Return the [x, y] coordinate for the center point of the cell that contains the specified text.  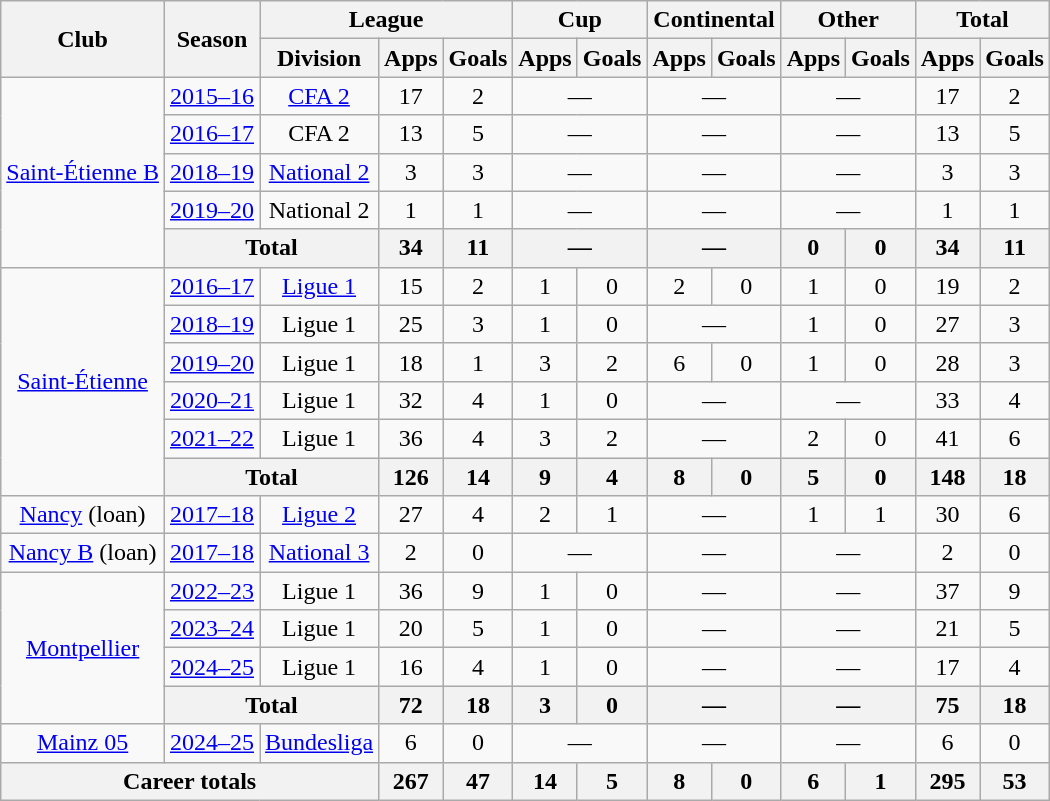
25 [411, 324]
72 [411, 705]
Ligue 2 [320, 515]
Cup [580, 20]
Season [212, 39]
2023–24 [212, 629]
2021–22 [212, 438]
Nancy (loan) [83, 515]
32 [411, 400]
295 [947, 781]
47 [478, 781]
Career totals [190, 781]
19 [947, 286]
Other [848, 20]
20 [411, 629]
16 [411, 667]
53 [1015, 781]
2020–21 [212, 400]
33 [947, 400]
Saint-Étienne B [83, 172]
41 [947, 438]
15 [411, 286]
Mainz 05 [83, 743]
Continental [714, 20]
National 3 [320, 553]
267 [411, 781]
Bundesliga [320, 743]
2022–23 [212, 591]
Montpellier [83, 648]
75 [947, 705]
Nancy B (loan) [83, 553]
Saint-Étienne [83, 381]
126 [411, 477]
21 [947, 629]
28 [947, 362]
Club [83, 39]
Division [320, 58]
30 [947, 515]
148 [947, 477]
37 [947, 591]
2015–16 [212, 96]
League [386, 20]
